Detect which cell encompasses the target text, then output its [x, y] center coordinate. 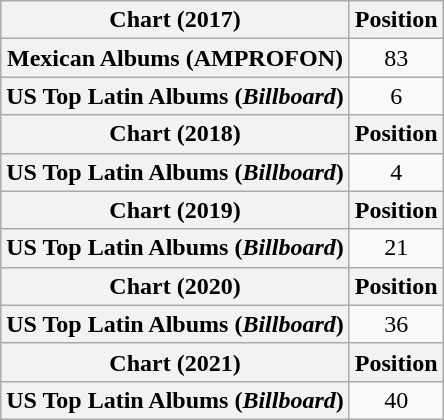
36 [396, 324]
Chart (2018) [176, 134]
40 [396, 400]
Chart (2017) [176, 20]
Chart (2019) [176, 210]
6 [396, 96]
83 [396, 58]
4 [396, 172]
Chart (2020) [176, 286]
Mexican Albums (AMPROFON) [176, 58]
Chart (2021) [176, 362]
21 [396, 248]
